Pinpoint the cell where the given text exists, returning its [x, y] midpoint coordinate. 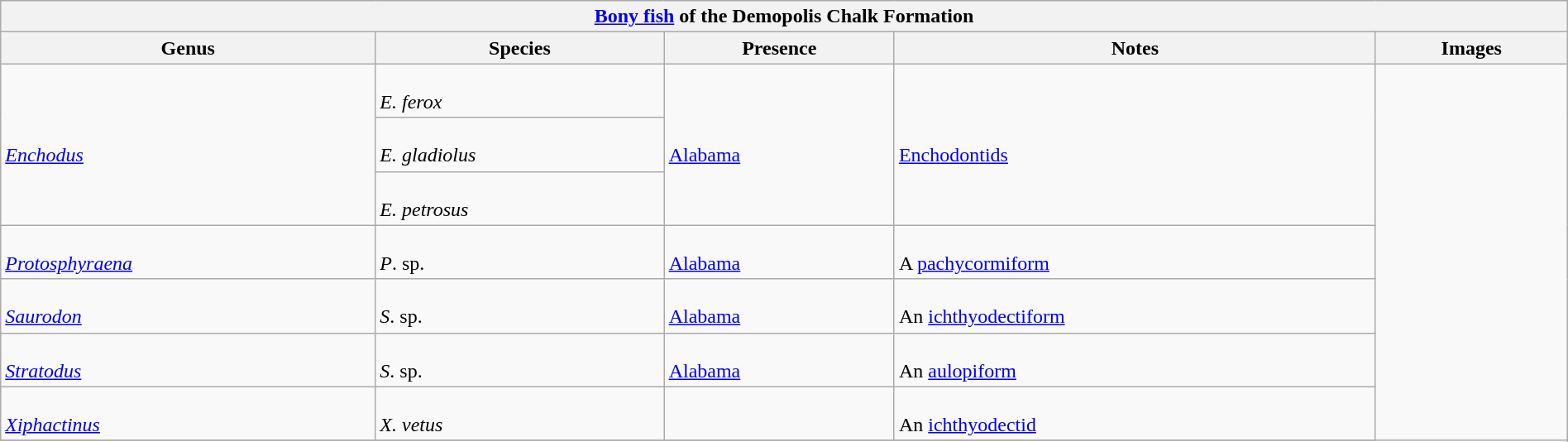
Genus [189, 48]
Saurodon [189, 306]
An ichthyodectiform [1135, 306]
E. gladiolus [519, 144]
Stratodus [189, 359]
X. vetus [519, 414]
E. petrosus [519, 199]
Protosphyraena [189, 252]
Presence [779, 48]
An aulopiform [1135, 359]
E. ferox [519, 91]
Images [1471, 48]
Enchodontids [1135, 144]
Enchodus [189, 144]
A pachycormiform [1135, 252]
Species [519, 48]
Notes [1135, 48]
Bony fish of the Demopolis Chalk Formation [784, 17]
P. sp. [519, 252]
An ichthyodectid [1135, 414]
Xiphactinus [189, 414]
